Find where the given text appears and provide that cell's center as [X, Y] coordinate. 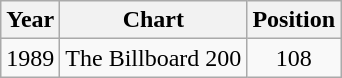
Position [294, 20]
Year [30, 20]
Chart [154, 20]
The Billboard 200 [154, 58]
1989 [30, 58]
108 [294, 58]
